Search for the cell housing the specified text and yield its [X, Y] center coordinate. 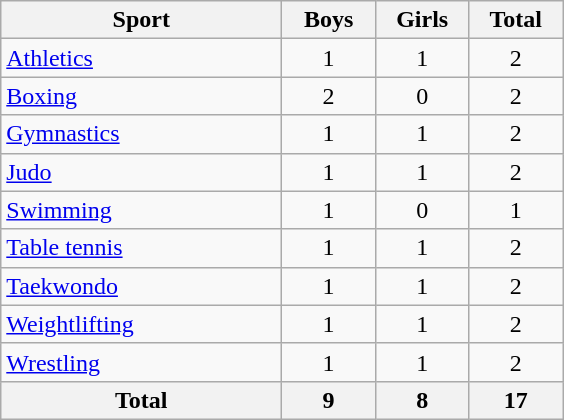
17 [516, 400]
Boxing [142, 96]
Girls [422, 20]
Taekwondo [142, 286]
Judo [142, 172]
Wrestling [142, 362]
Athletics [142, 58]
Sport [142, 20]
9 [329, 400]
Weightlifting [142, 324]
Swimming [142, 210]
Boys [329, 20]
Gymnastics [142, 134]
Table tennis [142, 248]
8 [422, 400]
